Pinpoint the cell where the given text exists, returning its (X, Y) midpoint coordinate. 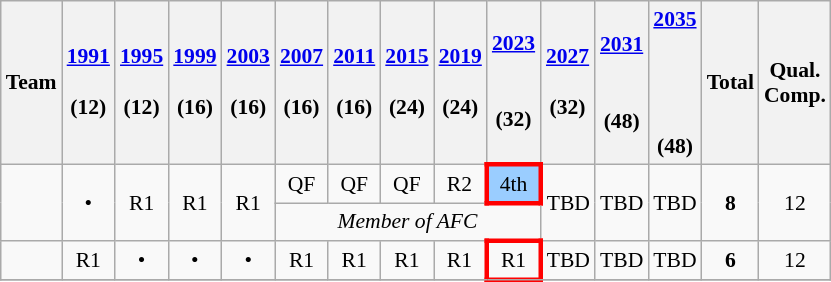
8 (730, 202)
1999(16) (194, 82)
1995(12) (142, 82)
2035(48) (674, 82)
2007(16) (302, 82)
2031(48) (622, 82)
2011(16) (354, 82)
2023(32) (514, 82)
2003(16) (248, 82)
R2 (460, 184)
Qual.Comp. (795, 82)
2019(24) (460, 82)
Team (32, 82)
4th (514, 184)
2015(24) (406, 82)
1991(12) (88, 82)
Total (730, 82)
Member of AFC (408, 222)
2027(32) (568, 82)
6 (730, 262)
